Output the (X, Y) coordinate of the center of the cell containing the given text.  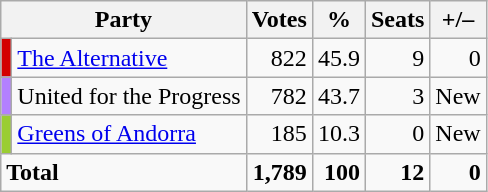
% (338, 20)
Total (124, 172)
100 (338, 172)
43.7 (338, 96)
185 (279, 134)
Votes (279, 20)
12 (397, 172)
United for the Progress (129, 96)
3 (397, 96)
+/– (458, 20)
Greens of Andorra (129, 134)
9 (397, 58)
822 (279, 58)
1,789 (279, 172)
Seats (397, 20)
45.9 (338, 58)
Party (124, 20)
The Alternative (129, 58)
782 (279, 96)
10.3 (338, 134)
